Detect which cell encompasses the target text, then output its (X, Y) center coordinate. 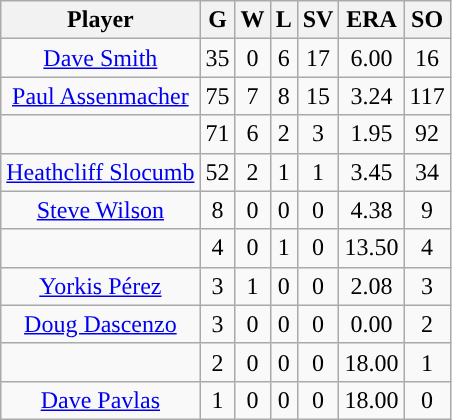
Doug Dascenzo (100, 324)
6.00 (372, 58)
0.00 (372, 324)
Yorkis Pérez (100, 286)
3.45 (372, 172)
71 (218, 134)
Dave Pavlas (100, 400)
Steve Wilson (100, 210)
W (252, 20)
Player (100, 20)
SV (318, 20)
15 (318, 96)
ERA (372, 20)
2.08 (372, 286)
Dave Smith (100, 58)
SO (427, 20)
75 (218, 96)
117 (427, 96)
92 (427, 134)
9 (427, 210)
7 (252, 96)
3.24 (372, 96)
L (284, 20)
35 (218, 58)
Heathcliff Slocumb (100, 172)
Paul Assenmacher (100, 96)
34 (427, 172)
13.50 (372, 248)
G (218, 20)
16 (427, 58)
4.38 (372, 210)
1.95 (372, 134)
17 (318, 58)
52 (218, 172)
